For the text-containing cell, return its midpoint in [X, Y] coordinate format. 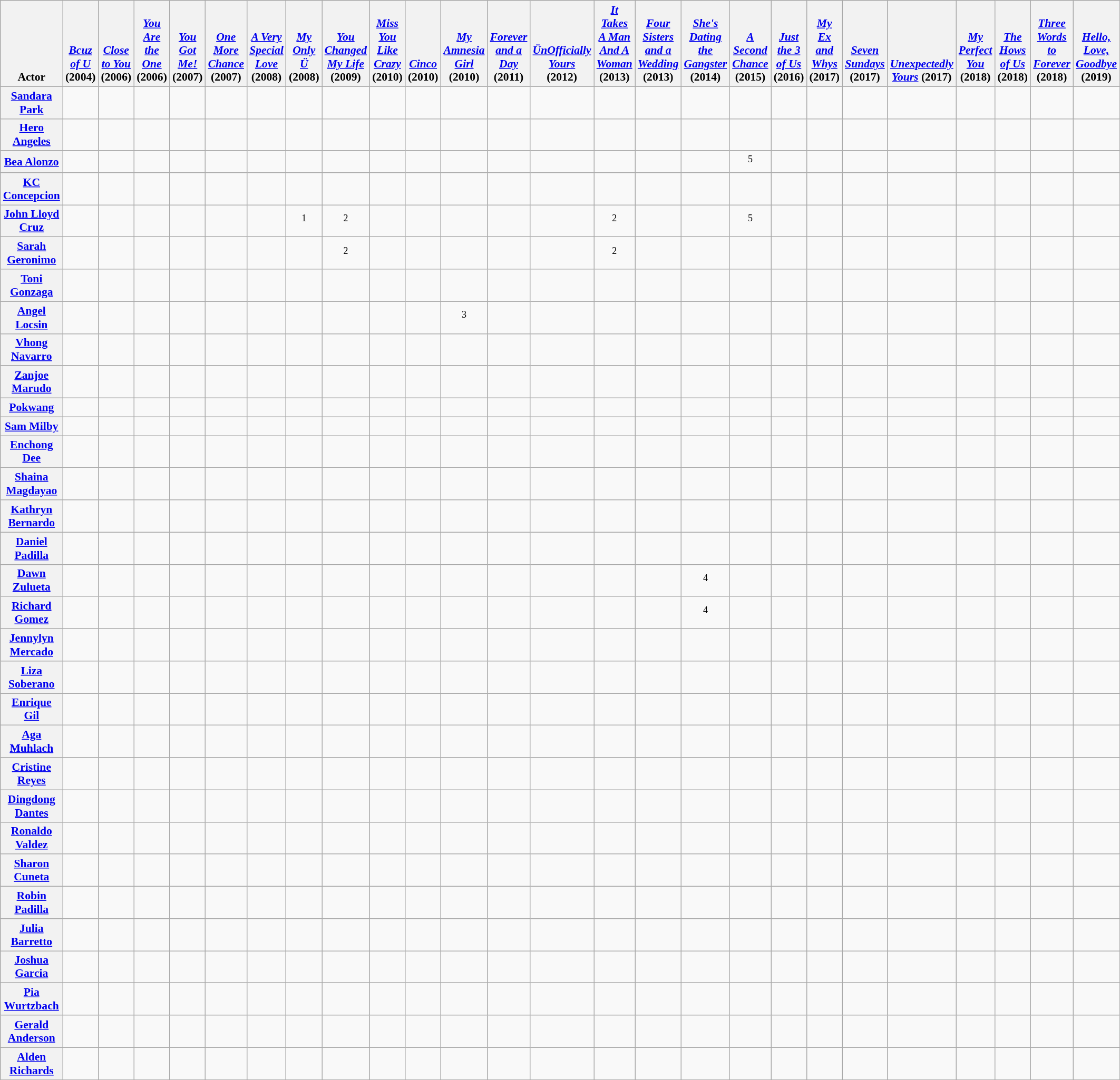
Close to You (2006) [116, 43]
Robin Padilla [32, 903]
My Only Ü (2008) [304, 43]
Angel Locsin [32, 317]
Pia Wurtzbach [32, 999]
You Are the One (2006) [152, 43]
Shaina Magdayao [32, 484]
Actor [32, 43]
Jennylyn Mercado [32, 645]
Cristine Reyes [32, 773]
Aga Muhlach [32, 742]
Pokwang [32, 408]
A Very Special Love (2008) [267, 43]
Cinco (2010) [423, 43]
A Second Chance (2015) [750, 43]
Hero Angeles [32, 135]
1 [304, 221]
The Hows of Us (2018) [1012, 43]
Enchong Dee [32, 452]
Julia Barretto [32, 935]
Dawn Zulueta [32, 581]
You Changed My Life (2009) [346, 43]
Unexpectedly Yours (2017) [922, 43]
Kathryn Bernardo [32, 516]
Four Sisters and a Wedding (2013) [658, 43]
Zanjoe Marudo [32, 382]
It Takes A Man And A Woman (2013) [615, 43]
Enrique Gil [32, 709]
Just the 3 of Us (2016) [789, 43]
Dingdong Dantes [32, 806]
Sharon Cuneta [32, 870]
Ronaldo Valdez [32, 838]
Sarah Geronimo [32, 253]
Bcuz of U (2004) [81, 43]
Toni Gonzaga [32, 286]
Daniel Padilla [32, 548]
My Amnesia Girl (2010) [464, 43]
My Perfect You (2018) [976, 43]
One More Chance (2007) [226, 43]
John Lloyd Cruz [32, 221]
KC Concepcion [32, 189]
Vhong Navarro [32, 350]
She's Dating the Gangster (2014) [706, 43]
Seven Sundays (2017) [865, 43]
Three Words to Forever (2018) [1052, 43]
Hello, Love, Goodbye (2019) [1096, 43]
My Ex and Whys (2017) [824, 43]
Alden Richards [32, 1063]
Miss You Like Crazy (2010) [387, 43]
Bea Alonzo [32, 162]
You Got Me! (2007) [188, 43]
Joshua Garcia [32, 967]
Gerald Anderson [32, 1032]
Richard Gomez [32, 613]
Sandara Park [32, 102]
Sam Milby [32, 426]
3 [464, 317]
Forever and a Day (2011) [509, 43]
ÜnOfficially Yours (2012) [562, 43]
Liza Soberano [32, 678]
